For the text-containing cell, return its midpoint in (x, y) coordinate format. 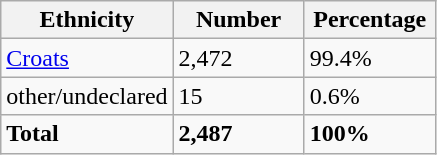
Percentage (370, 20)
2,472 (238, 58)
Total (87, 134)
0.6% (370, 96)
Croats (87, 58)
2,487 (238, 134)
15 (238, 96)
99.4% (370, 58)
Ethnicity (87, 20)
100% (370, 134)
other/undeclared (87, 96)
Number (238, 20)
